Output the (X, Y) coordinate of the center of the cell containing the given text.  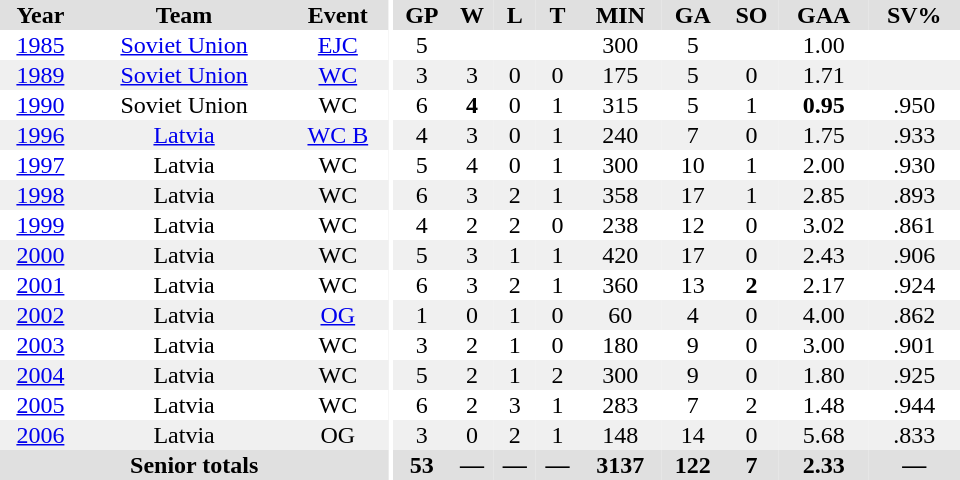
2.43 (824, 255)
2005 (40, 405)
.893 (914, 195)
MIN (620, 15)
W (472, 15)
3.00 (824, 345)
Year (40, 15)
3137 (620, 465)
.930 (914, 165)
1.75 (824, 135)
10 (693, 165)
L (514, 15)
1998 (40, 195)
240 (620, 135)
0.95 (824, 105)
14 (693, 435)
1997 (40, 165)
Event (338, 15)
Team (184, 15)
2006 (40, 435)
3.02 (824, 225)
.862 (914, 315)
315 (620, 105)
53 (422, 465)
.933 (914, 135)
WC B (338, 135)
1989 (40, 75)
60 (620, 315)
2.17 (824, 285)
2000 (40, 255)
.925 (914, 375)
.833 (914, 435)
122 (693, 465)
175 (620, 75)
4.00 (824, 315)
SO (752, 15)
1999 (40, 225)
.944 (914, 405)
1996 (40, 135)
2.85 (824, 195)
2001 (40, 285)
2.33 (824, 465)
2002 (40, 315)
1.80 (824, 375)
238 (620, 225)
1985 (40, 45)
2.00 (824, 165)
T (558, 15)
1.71 (824, 75)
Senior totals (194, 465)
13 (693, 285)
283 (620, 405)
148 (620, 435)
.901 (914, 345)
.924 (914, 285)
2004 (40, 375)
GAA (824, 15)
.906 (914, 255)
2003 (40, 345)
GP (422, 15)
358 (620, 195)
GA (693, 15)
.861 (914, 225)
180 (620, 345)
.950 (914, 105)
1.48 (824, 405)
EJC (338, 45)
1.00 (824, 45)
5.68 (824, 435)
420 (620, 255)
360 (620, 285)
12 (693, 225)
SV% (914, 15)
1990 (40, 105)
